For the text-containing cell, return its midpoint in (x, y) coordinate format. 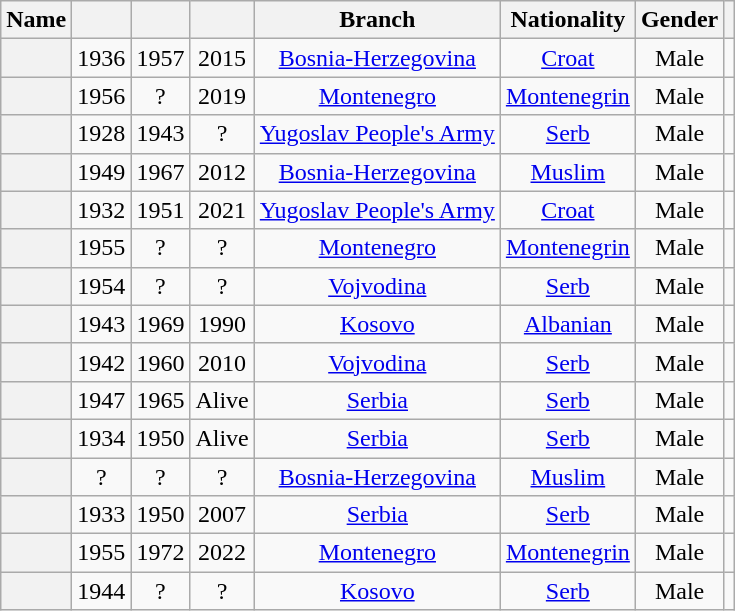
1949 (102, 172)
1944 (102, 591)
1942 (102, 362)
1934 (102, 438)
2007 (222, 515)
1928 (102, 134)
1990 (222, 324)
Branch (377, 20)
1933 (102, 515)
1947 (102, 400)
2015 (222, 58)
2019 (222, 96)
Name (36, 20)
1954 (102, 286)
1932 (102, 210)
1965 (160, 400)
1951 (160, 210)
1972 (160, 553)
Albanian (568, 324)
1967 (160, 172)
1956 (102, 96)
2021 (222, 210)
1960 (160, 362)
Gender (679, 20)
1936 (102, 58)
2010 (222, 362)
Nationality (568, 20)
2022 (222, 553)
2012 (222, 172)
1969 (160, 324)
1957 (160, 58)
